Provide the (x, y) coordinate of the cell's center where the given text is located.  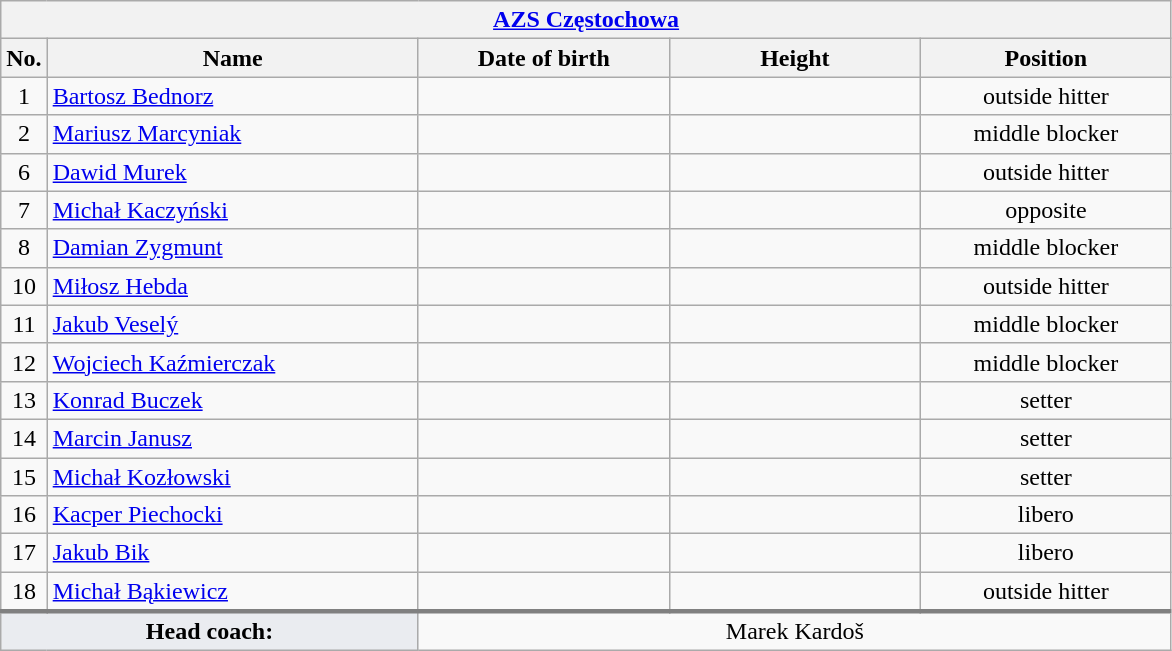
Marek Kardoš (794, 631)
Mariusz Marcyniak (232, 134)
Wojciech Kaźmierczak (232, 362)
15 (24, 477)
1 (24, 96)
14 (24, 438)
Miłosz Hebda (232, 286)
16 (24, 515)
Marcin Janusz (232, 438)
6 (24, 172)
Position (1046, 58)
Michał Kaczyński (232, 210)
Head coach: (210, 631)
10 (24, 286)
11 (24, 324)
17 (24, 553)
Jakub Veselý (232, 324)
Bartosz Bednorz (232, 96)
Jakub Bik (232, 553)
8 (24, 248)
Name (232, 58)
No. (24, 58)
Kacper Piechocki (232, 515)
7 (24, 210)
Michał Kozłowski (232, 477)
2 (24, 134)
13 (24, 400)
AZS Częstochowa (586, 20)
Michał Bąkiewicz (232, 592)
18 (24, 592)
Height (794, 58)
Dawid Murek (232, 172)
Damian Zygmunt (232, 248)
Date of birth (544, 58)
12 (24, 362)
opposite (1046, 210)
Konrad Buczek (232, 400)
